Return [X, Y] of the center of cell containing provided text 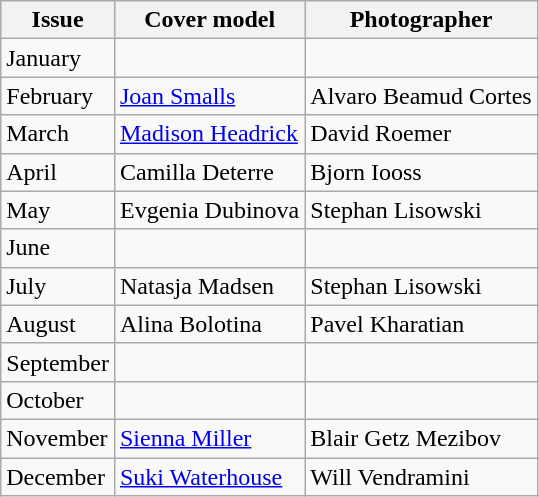
Cover model [209, 20]
November [58, 438]
Joan Smalls [209, 96]
Madison Headrick [209, 134]
David Roemer [421, 134]
December [58, 477]
May [58, 210]
September [58, 362]
Blair Getz Mezibov [421, 438]
Photographer [421, 20]
Pavel Kharatian [421, 324]
Bjorn Iooss [421, 172]
March [58, 134]
August [58, 324]
July [58, 286]
June [58, 248]
Evgenia Dubinova [209, 210]
Suki Waterhouse [209, 477]
October [58, 400]
February [58, 96]
Natasja Madsen [209, 286]
January [58, 58]
Camilla Deterre [209, 172]
Alvaro Beamud Cortes [421, 96]
Issue [58, 20]
Sienna Miller [209, 438]
April [58, 172]
Will Vendramini [421, 477]
Alina Bolotina [209, 324]
